Capture the cell that displays the provided text and extract its (X, Y) central coordinate. 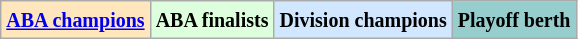
Playoff berth (514, 20)
Division champions (363, 20)
ABA champions (76, 20)
ABA finalists (212, 20)
